Locate the cell with the specified text and output its [x, y] center coordinate. 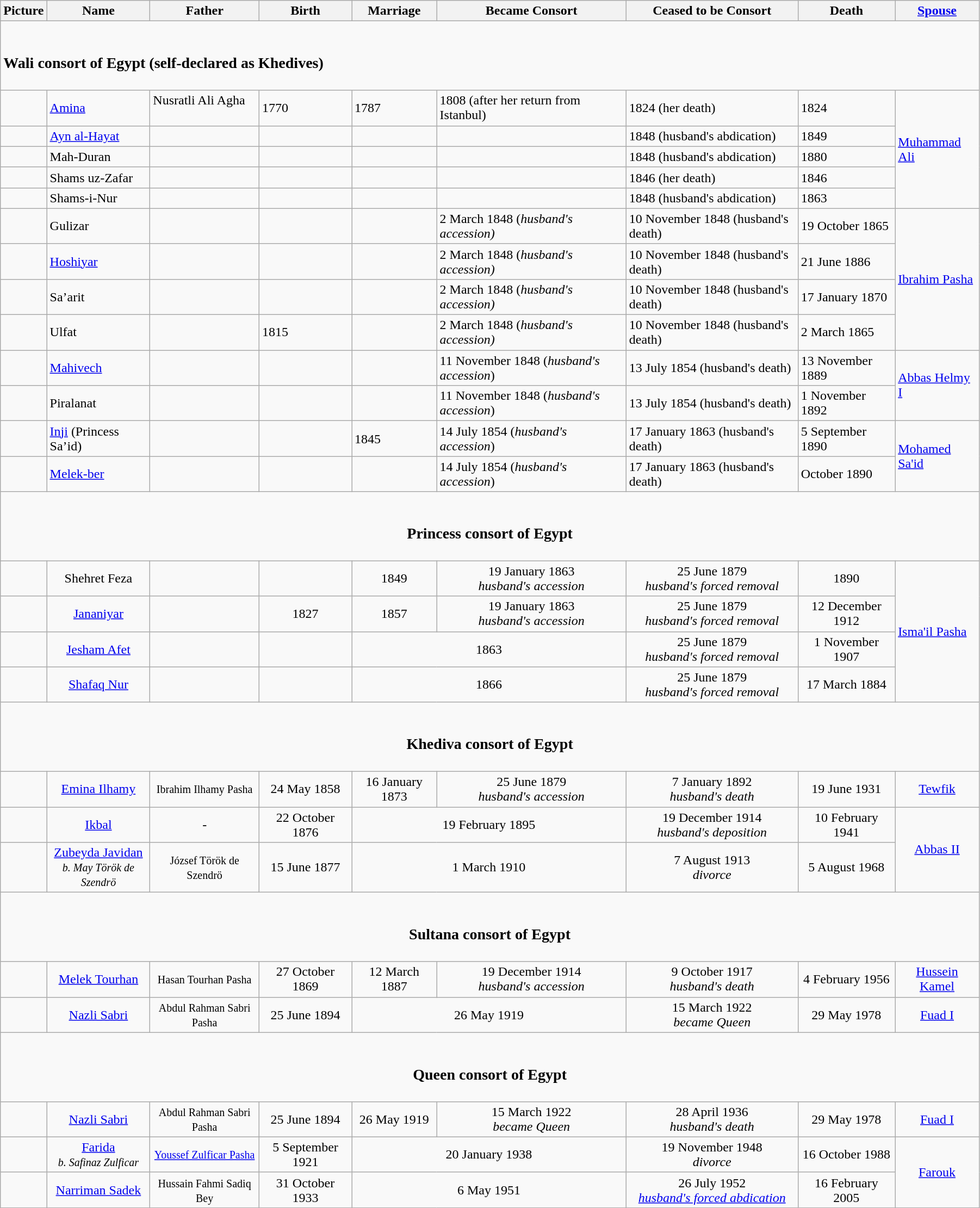
Abbas II [938, 850]
Father [204, 11]
15 June 1877 [305, 868]
19 June 1931 [846, 790]
5 September 1921 [305, 1154]
1787 [394, 108]
October 1890 [846, 474]
5 August 1968 [846, 868]
Queen consort of Egypt [490, 1067]
Hussain Fahmi Sadiq Bey [204, 1190]
21 June 1886 [846, 261]
2 March 1865 [846, 333]
Jesham Afet [98, 649]
27 October 1869 [305, 979]
Ceased to be Consort [712, 11]
19 December 1914husband's accession [531, 979]
Shams-i-Nur [98, 198]
Zubeyda Javidanb. May Török de Szendrö [98, 868]
17 March 1884 [846, 684]
16 January 1873 [394, 790]
12 December 1912 [846, 614]
Nusratli Ali Agha [204, 108]
Ulfat [98, 333]
Sa’arit [98, 297]
28 April 1936husband's death [712, 1119]
1846 [846, 177]
Wali consort of Egypt (self-declared as Khedives) [490, 55]
1770 [305, 108]
Hussein Kamel [938, 979]
Spouse [938, 11]
1 November 1892 [846, 404]
Became Consort [531, 11]
19 October 1865 [846, 226]
Ibrahim Pasha [938, 279]
1890 [846, 579]
26 July 1952husband's forced abdication [712, 1190]
Gulizar [98, 226]
20 January 1938 [489, 1154]
Farouk [938, 1172]
József Török de Szendrö [204, 868]
1845 [394, 438]
25 June 1879husband's accession [531, 790]
19 February 1895 [489, 825]
Mohamed Sa'id [938, 456]
Death [846, 11]
12 March 1887 [394, 979]
Marriage [394, 11]
17 January 1870 [846, 297]
7 August 1913divorce [712, 868]
Mahivech [98, 368]
Shehret Feza [98, 579]
1 November 1907 [846, 649]
Muhammad Ali [938, 149]
- [204, 825]
Birth [305, 11]
1824 [846, 108]
24 May 1858 [305, 790]
Mah-Duran [98, 157]
Shams uz-Zafar [98, 177]
Youssef Zulficar Pasha [204, 1154]
Abbas Helmy I [938, 386]
22 October 1876 [305, 825]
Name [98, 11]
Emina Ilhamy [98, 790]
6 May 1951 [489, 1190]
13 November 1889 [846, 368]
7 January 1892husband's death [712, 790]
Jananiyar [98, 614]
19 November 1948divorce [712, 1154]
Amina [98, 108]
1880 [846, 157]
1824 (her death) [712, 108]
1 March 1910 [489, 868]
Hasan Tourhan Pasha [204, 979]
1808 (after her return from Istanbul) [531, 108]
1846 (her death) [712, 177]
19 December 1914husband's deposition [712, 825]
1857 [394, 614]
Piralanat [98, 404]
Inji (Princess Sa’id) [98, 438]
1866 [489, 684]
Ayn al-Hayat [98, 136]
Tewfik [938, 790]
10 February 1941 [846, 825]
Ikbal [98, 825]
Picture [24, 11]
Melek Tourhan [98, 979]
4 February 1956 [846, 979]
1815 [305, 333]
Melek-ber [98, 474]
1827 [305, 614]
Sultana consort of Egypt [490, 927]
16 February 2005 [846, 1190]
Shafaq Nur [98, 684]
Narriman Sadek [98, 1190]
Hoshiyar [98, 261]
Ibrahim Ilhamy Pasha [204, 790]
Isma'il Pasha [938, 631]
16 October 1988 [846, 1154]
31 October 1933 [305, 1190]
9 October 1917husband's death [712, 979]
Faridab. Safinaz Zulficar [98, 1154]
Khediva consort of Egypt [490, 736]
Princess consort of Egypt [490, 526]
5 September 1890 [846, 438]
